Pinpoint the cell where the given text exists, returning its [X, Y] midpoint coordinate. 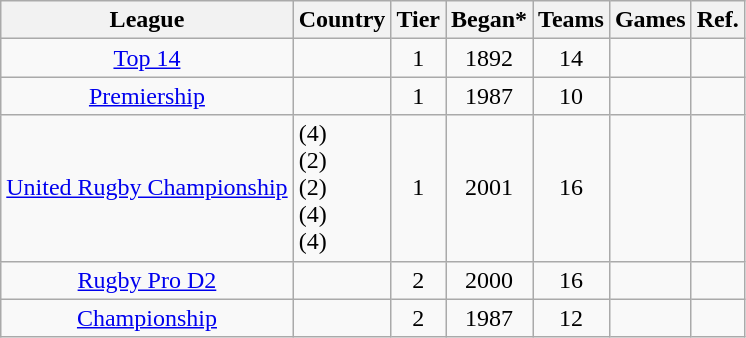
10 [572, 96]
1892 [490, 58]
Games [650, 20]
League [147, 20]
Country [342, 20]
2001 [490, 188]
Ref. [718, 20]
Began* [490, 20]
12 [572, 318]
Top 14 [147, 58]
Tier [418, 20]
2000 [490, 280]
14 [572, 58]
(4) (2) (2) (4) (4) [342, 188]
Championship [147, 318]
Rugby Pro D2 [147, 280]
Premiership [147, 96]
Teams [572, 20]
United Rugby Championship [147, 188]
